From the cell containing the given text, extract its center point as [x, y] coordinate. 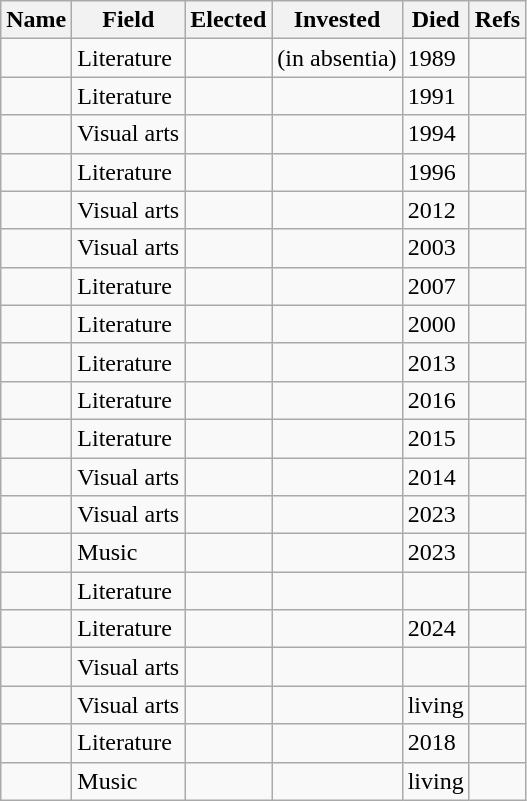
2024 [436, 629]
1989 [436, 58]
Field [128, 20]
1991 [436, 96]
Died [436, 20]
Refs [497, 20]
2014 [436, 477]
Elected [228, 20]
2015 [436, 438]
Name [36, 20]
2003 [436, 248]
2007 [436, 286]
(in absentia) [337, 58]
1996 [436, 172]
1994 [436, 134]
2000 [436, 324]
2012 [436, 210]
2018 [436, 743]
2013 [436, 362]
2016 [436, 400]
Invested [337, 20]
